Provide the (X, Y) coordinate of the cell's center where the given text is located.  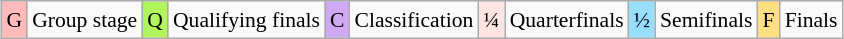
Finals (812, 20)
C (338, 20)
¼ (491, 20)
Quarterfinals (567, 20)
Q (155, 20)
Group stage (84, 20)
½ (642, 20)
Semifinals (706, 20)
Classification (414, 20)
F (768, 20)
G (14, 20)
Qualifying finals (246, 20)
